Return [x, y] of the center of cell containing provided text 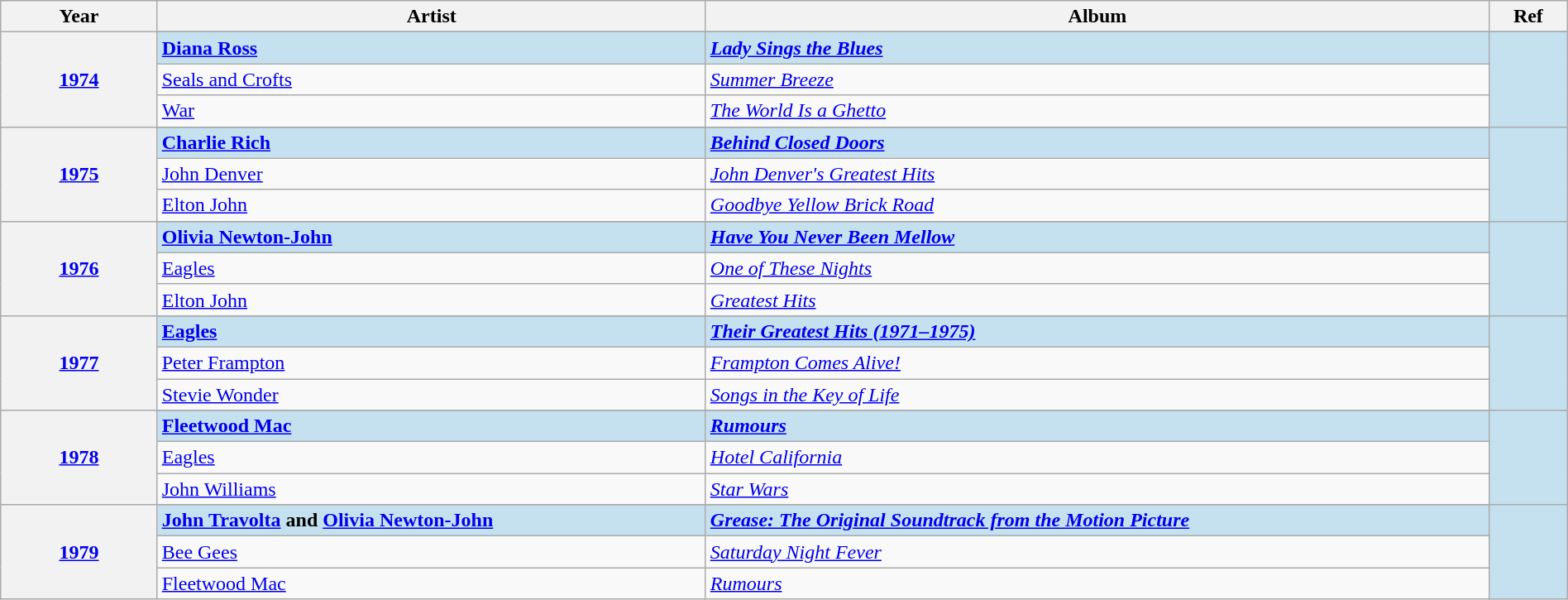
Songs in the Key of Life [1097, 395]
The World Is a Ghetto [1097, 111]
Diana Ross [432, 48]
Olivia Newton-John [432, 237]
1977 [79, 362]
John Travolta and Olivia Newton-John [432, 521]
1976 [79, 268]
Year [79, 17]
Behind Closed Doors [1097, 142]
1974 [79, 79]
Stevie Wonder [432, 395]
1979 [79, 552]
Saturday Night Fever [1097, 552]
Ref [1528, 17]
Have You Never Been Mellow [1097, 237]
Their Greatest Hits (1971–1975) [1097, 331]
Seals and Crofts [432, 79]
Summer Breeze [1097, 79]
Lady Sings the Blues [1097, 48]
Album [1097, 17]
Bee Gees [432, 552]
Goodbye Yellow Brick Road [1097, 205]
John Denver's Greatest Hits [1097, 174]
Grease: The Original Soundtrack from the Motion Picture [1097, 521]
War [432, 111]
Artist [432, 17]
Greatest Hits [1097, 300]
Peter Frampton [432, 362]
Charlie Rich [432, 142]
1978 [79, 458]
John Williams [432, 489]
Frampton Comes Alive! [1097, 362]
One of These Nights [1097, 268]
Star Wars [1097, 489]
John Denver [432, 174]
1975 [79, 174]
Hotel California [1097, 458]
